Identify which cell holds the provided text, then report its [X, Y] central coordinate. 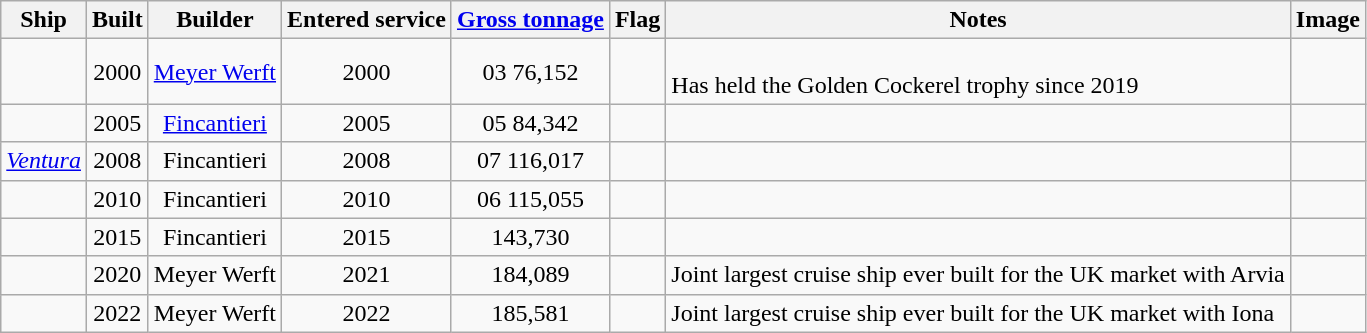
2021 [367, 275]
2020 [117, 275]
Joint largest cruise ship ever built for the UK market with Arvia [978, 275]
06 115,055 [530, 199]
184,089 [530, 275]
143,730 [530, 237]
07 116,017 [530, 161]
185,581 [530, 313]
Builder [214, 20]
Ventura [44, 161]
Entered service [367, 20]
Gross tonnage [530, 20]
Joint largest cruise ship ever built for the UK market with Iona [978, 313]
Ship [44, 20]
05 84,342 [530, 123]
03 76,152 [530, 72]
Built [117, 20]
Image [1328, 20]
Flag [637, 20]
Notes [978, 20]
Has held the Golden Cockerel trophy since 2019 [978, 72]
